Capture the cell that displays the provided text and extract its (x, y) central coordinate. 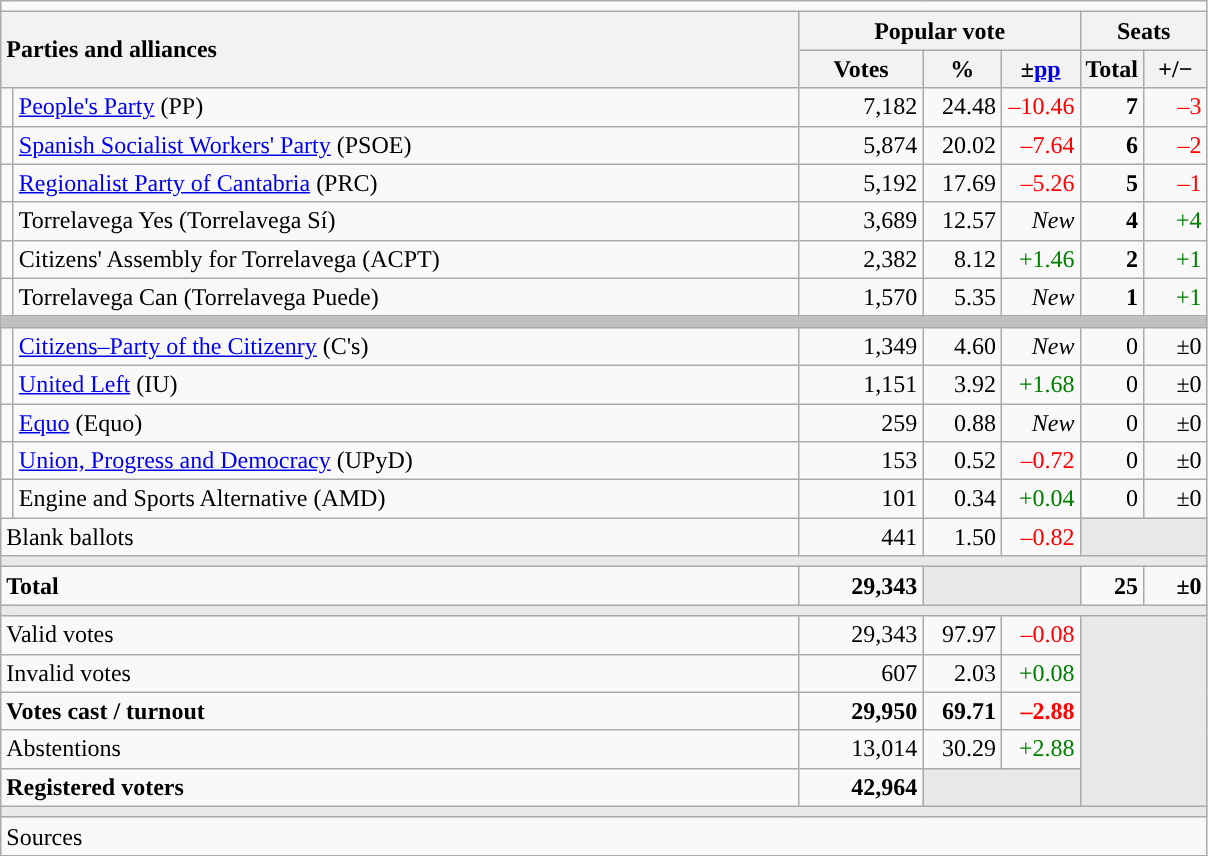
5 (1112, 183)
People's Party (PP) (406, 107)
Valid votes (400, 635)
4.60 (962, 346)
Citizens–Party of the Citizenry (C's) (406, 346)
5,874 (861, 145)
0.52 (962, 461)
24.48 (962, 107)
1,570 (861, 297)
±pp (1040, 69)
+1.68 (1040, 384)
Regionalist Party of Cantabria (PRC) (406, 183)
+1.46 (1040, 259)
+/− (1176, 69)
1,151 (861, 384)
1,349 (861, 346)
607 (861, 673)
13,014 (861, 749)
Torrelavega Yes (Torrelavega Sí) (406, 221)
Parties and alliances (400, 50)
6 (1112, 145)
Citizens' Assembly for Torrelavega (ACPT) (406, 259)
+4 (1176, 221)
+0.08 (1040, 673)
3.92 (962, 384)
Abstentions (400, 749)
42,964 (861, 787)
Sources (604, 836)
4 (1112, 221)
30.29 (962, 749)
+0.04 (1040, 499)
7,182 (861, 107)
+2.88 (1040, 749)
7 (1112, 107)
259 (861, 423)
–0.72 (1040, 461)
Seats (1144, 31)
Equo (Equo) (406, 423)
–3 (1176, 107)
12.57 (962, 221)
25 (1112, 586)
–0.08 (1040, 635)
–2 (1176, 145)
20.02 (962, 145)
29,950 (861, 711)
97.97 (962, 635)
United Left (IU) (406, 384)
Blank ballots (400, 537)
5.35 (962, 297)
Votes (861, 69)
5,192 (861, 183)
–2.88 (1040, 711)
441 (861, 537)
–7.64 (1040, 145)
1.50 (962, 537)
69.71 (962, 711)
3,689 (861, 221)
Torrelavega Can (Torrelavega Puede) (406, 297)
–5.26 (1040, 183)
Registered voters (400, 787)
101 (861, 499)
Votes cast / turnout (400, 711)
Union, Progress and Democracy (UPyD) (406, 461)
Invalid votes (400, 673)
Spanish Socialist Workers' Party (PSOE) (406, 145)
2 (1112, 259)
Popular vote (940, 31)
–1 (1176, 183)
17.69 (962, 183)
8.12 (962, 259)
Engine and Sports Alternative (AMD) (406, 499)
0.88 (962, 423)
–10.46 (1040, 107)
2.03 (962, 673)
2,382 (861, 259)
% (962, 69)
153 (861, 461)
1 (1112, 297)
–0.82 (1040, 537)
0.34 (962, 499)
